Search for the cell housing the specified text and yield its [x, y] center coordinate. 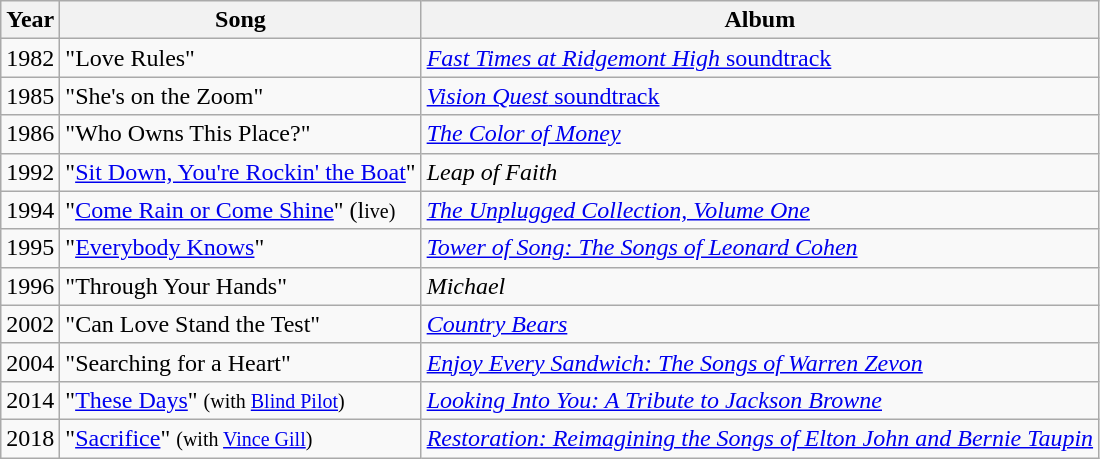
1995 [30, 248]
"These Days" (with Blind Pilot) [240, 400]
2018 [30, 438]
"Everybody Knows" [240, 248]
Tower of Song: The Songs of Leonard Cohen [760, 248]
1996 [30, 286]
2002 [30, 324]
Vision Quest soundtrack [760, 96]
"She's on the Zoom" [240, 96]
The Unplugged Collection, Volume One [760, 210]
Fast Times at Ridgemont High soundtrack [760, 58]
Looking Into You: A Tribute to Jackson Browne [760, 400]
The Color of Money [760, 134]
1992 [30, 172]
Restoration: Reimagining the Songs of Elton John and Bernie Taupin [760, 438]
1986 [30, 134]
Year [30, 20]
"Searching for a Heart" [240, 362]
Enjoy Every Sandwich: The Songs of Warren Zevon [760, 362]
"Come Rain or Come Shine" (live) [240, 210]
"Sacrifice" (with Vince Gill) [240, 438]
"Through Your Hands" [240, 286]
1994 [30, 210]
2014 [30, 400]
Michael [760, 286]
"Can Love Stand the Test" [240, 324]
Leap of Faith [760, 172]
1982 [30, 58]
1985 [30, 96]
Song [240, 20]
Album [760, 20]
Country Bears [760, 324]
2004 [30, 362]
"Who Owns This Place?" [240, 134]
"Sit Down, You're Rockin' the Boat" [240, 172]
"Love Rules" [240, 58]
